Identify which cell holds the provided text, then report its (X, Y) central coordinate. 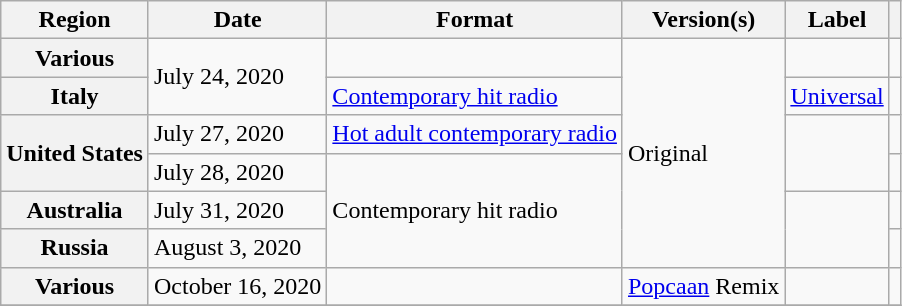
August 3, 2020 (237, 248)
Universal (837, 96)
Format (475, 20)
Popcaan Remix (703, 286)
Label (837, 20)
United States (75, 153)
July 28, 2020 (237, 172)
Date (237, 20)
Original (703, 153)
July 24, 2020 (237, 77)
Russia (75, 248)
Region (75, 20)
July 31, 2020 (237, 210)
Hot adult contemporary radio (475, 134)
October 16, 2020 (237, 286)
July 27, 2020 (237, 134)
Italy (75, 96)
Australia (75, 210)
Version(s) (703, 20)
